Search for the cell housing the specified text and yield its (X, Y) center coordinate. 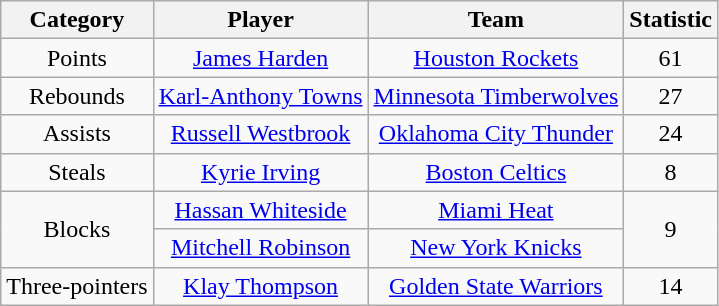
Category (77, 20)
Points (77, 58)
Klay Thompson (260, 286)
Assists (77, 134)
James Harden (260, 58)
Minnesota Timberwolves (496, 96)
Oklahoma City Thunder (496, 134)
Golden State Warriors (496, 286)
Steals (77, 172)
New York Knicks (496, 248)
Miami Heat (496, 210)
14 (671, 286)
Team (496, 20)
Hassan Whiteside (260, 210)
Three-pointers (77, 286)
Karl-Anthony Towns (260, 96)
24 (671, 134)
Player (260, 20)
Houston Rockets (496, 58)
Boston Celtics (496, 172)
27 (671, 96)
61 (671, 58)
Russell Westbrook (260, 134)
8 (671, 172)
Mitchell Robinson (260, 248)
Kyrie Irving (260, 172)
Statistic (671, 20)
9 (671, 229)
Blocks (77, 229)
Rebounds (77, 96)
